Scan for the cell matching the given text and deliver its [X, Y] coordinate at center. 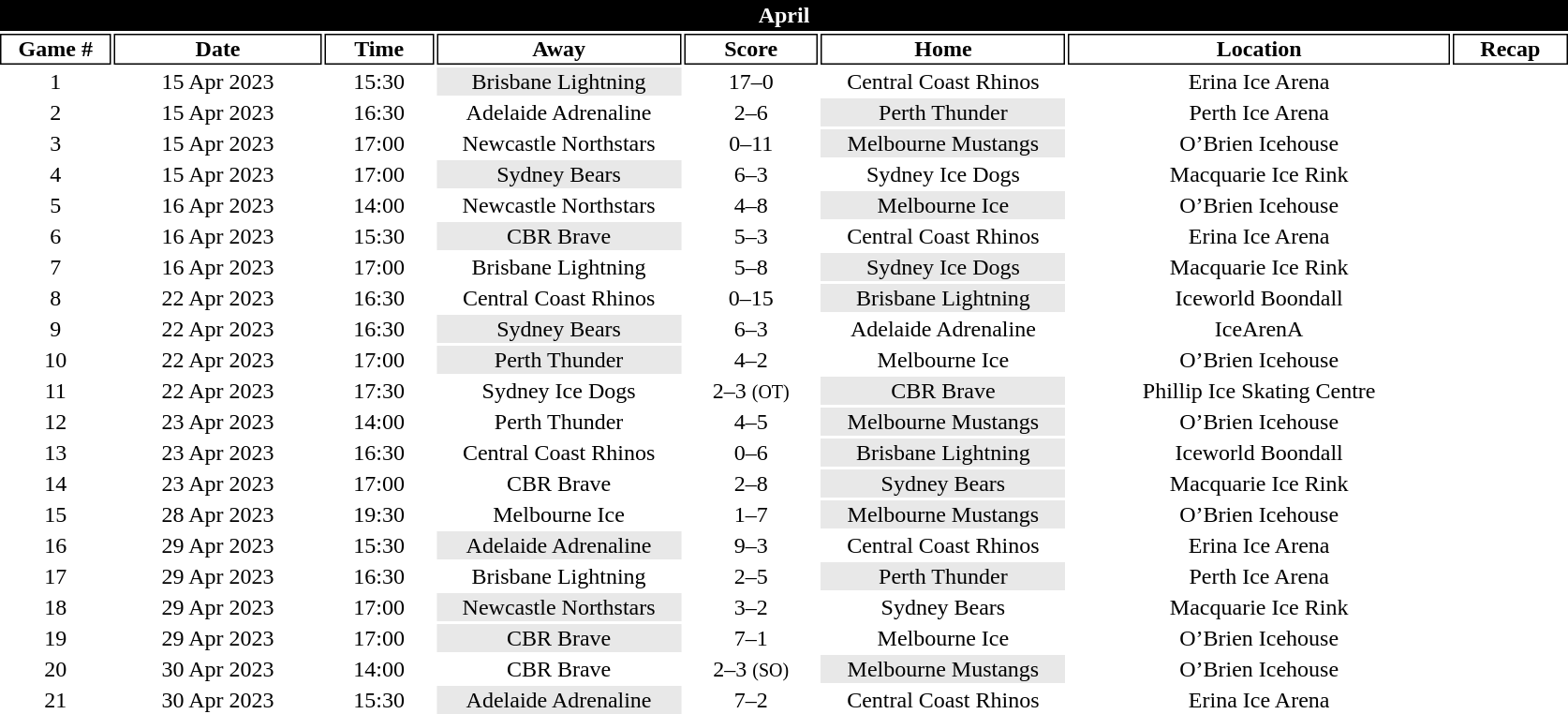
Time [379, 49]
17:30 [379, 391]
0–6 [751, 453]
19 [56, 638]
Recap [1510, 49]
28 Apr 2023 [218, 514]
0–11 [751, 143]
17–0 [751, 82]
IceArenA [1259, 329]
9 [56, 329]
2–3 (OT) [751, 391]
7–1 [751, 638]
5–8 [751, 267]
2–6 [751, 112]
5–3 [751, 236]
4–8 [751, 205]
13 [56, 453]
16 [56, 545]
1 [56, 82]
15 [56, 514]
Game # [56, 49]
3 [56, 143]
12 [56, 422]
4–5 [751, 422]
3–2 [751, 607]
14 [56, 483]
2–5 [751, 576]
Phillip Ice Skating Centre [1259, 391]
21 [56, 700]
9–3 [751, 545]
April [784, 15]
2 [56, 112]
2–3 (SO) [751, 669]
Home [943, 49]
5 [56, 205]
1–7 [751, 514]
0–15 [751, 298]
6 [56, 236]
17 [56, 576]
8 [56, 298]
7 [56, 267]
10 [56, 360]
Score [751, 49]
4–2 [751, 360]
18 [56, 607]
Date [218, 49]
20 [56, 669]
2–8 [751, 483]
11 [56, 391]
7–2 [751, 700]
Location [1259, 49]
4 [56, 174]
19:30 [379, 514]
Away [559, 49]
